From the cell containing the given text, extract its center point as (x, y) coordinate. 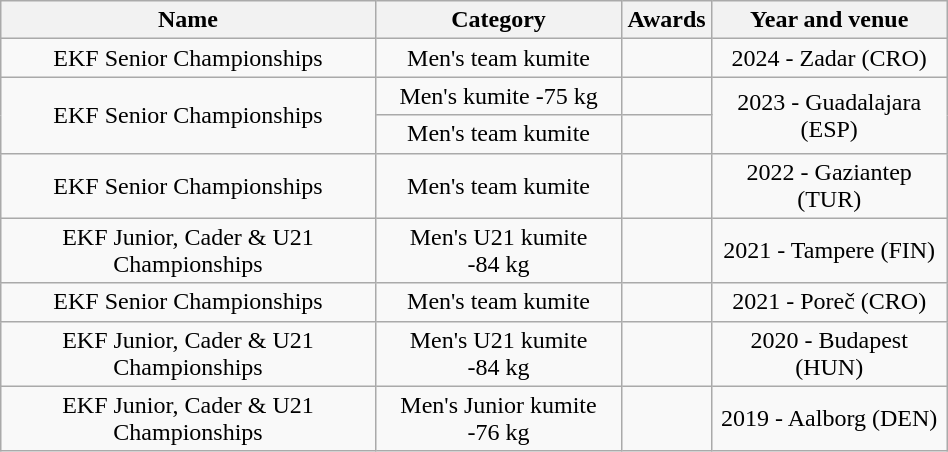
2023 - Guadalajara (ESP) (829, 115)
Awards (666, 20)
Men's Junior kumite -76 kg (498, 418)
Men's kumite -75 kg (498, 96)
2021 - Tampere (FIN) (829, 250)
Year and venue (829, 20)
2024 - Zadar (CRO) (829, 58)
2022 - Gaziantep (TUR) (829, 186)
2020 - Budapest (HUN) (829, 354)
2021 - Poreč (CRO) (829, 302)
Name (188, 20)
Category (498, 20)
2019 - Aalborg (DEN) (829, 418)
